Search for the cell housing the specified text and yield its (X, Y) center coordinate. 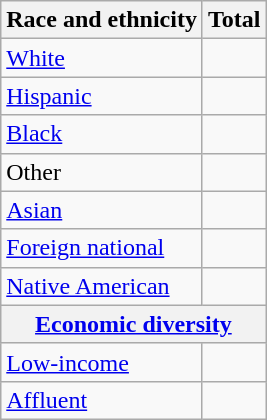
Economic diversity (134, 324)
Black (102, 134)
Native American (102, 286)
Hispanic (102, 96)
White (102, 58)
Foreign national (102, 248)
Race and ethnicity (102, 20)
Asian (102, 210)
Low-income (102, 362)
Affluent (102, 400)
Other (102, 172)
Total (234, 20)
